Find where the given text appears and provide that cell's center as (x, y) coordinate. 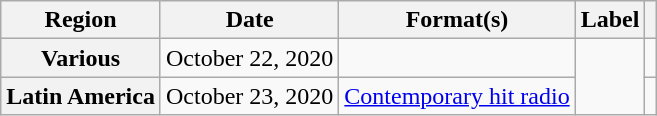
Date (249, 20)
October 22, 2020 (249, 58)
Various (81, 58)
Latin America (81, 96)
Contemporary hit radio (457, 96)
October 23, 2020 (249, 96)
Format(s) (457, 20)
Label (610, 20)
Region (81, 20)
